Scan for the cell matching the given text and deliver its [x, y] coordinate at center. 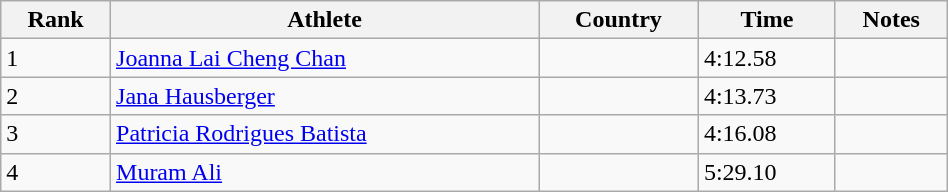
Notes [891, 20]
2 [56, 96]
4:12.58 [766, 58]
4:13.73 [766, 96]
Jana Hausberger [325, 96]
Patricia Rodrigues Batista [325, 134]
Athlete [325, 20]
Muram Ali [325, 172]
Joanna Lai Cheng Chan [325, 58]
1 [56, 58]
Time [766, 20]
Rank [56, 20]
4:16.08 [766, 134]
5:29.10 [766, 172]
4 [56, 172]
Country [619, 20]
3 [56, 134]
